Find where the given text appears and provide that cell's center as (X, Y) coordinate. 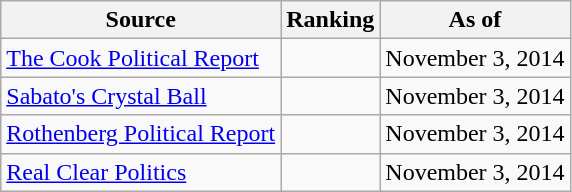
Real Clear Politics (141, 172)
Source (141, 20)
Sabato's Crystal Ball (141, 96)
Ranking (330, 20)
The Cook Political Report (141, 58)
As of (475, 20)
Rothenberg Political Report (141, 134)
